For the text-containing cell, return its midpoint in (X, Y) coordinate format. 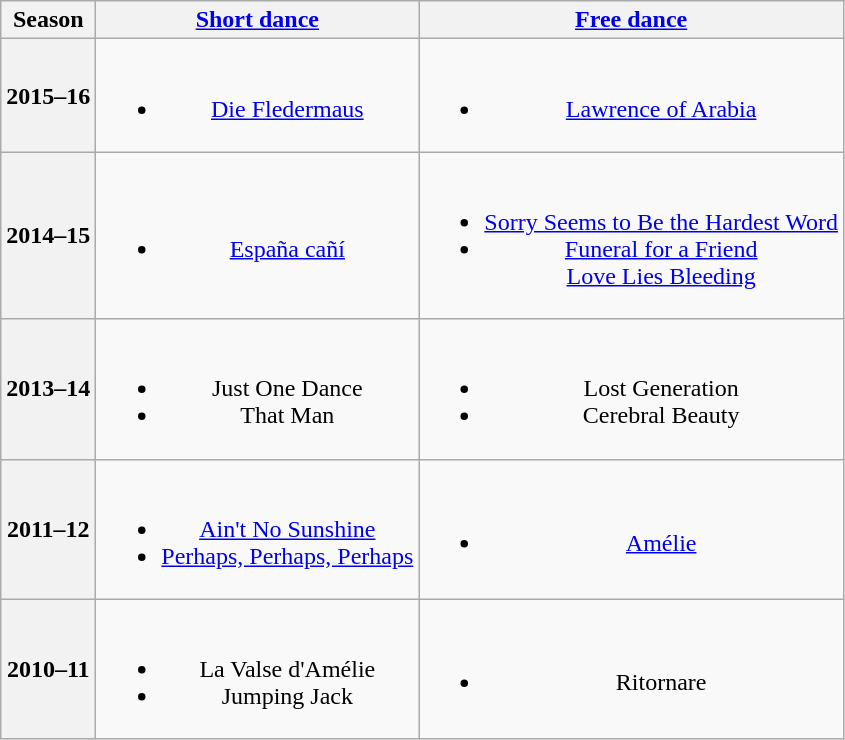
Lost Generation Cerebral Beauty (632, 389)
Ritornare (632, 669)
La Valse d'Amélie Jumping Jack (258, 669)
España cañí (258, 236)
2010–11 (48, 669)
Lawrence of Arabia (632, 96)
Sorry Seems to Be the Hardest Word Funeral for a FriendLove Lies Bleeding (632, 236)
Just One Dance That Man (258, 389)
2014–15 (48, 236)
Free dance (632, 20)
2011–12 (48, 529)
Short dance (258, 20)
Season (48, 20)
2013–14 (48, 389)
Ain't No Sunshine Perhaps, Perhaps, Perhaps (258, 529)
Amélie (632, 529)
Die Fledermaus (258, 96)
2015–16 (48, 96)
